Locate the cell with the specified text and output its [x, y] center coordinate. 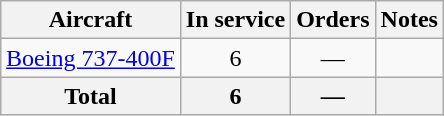
Orders [333, 20]
Boeing 737-400F [91, 58]
Notes [409, 20]
In service [235, 20]
Aircraft [91, 20]
Total [91, 96]
